Locate the cell with the specified text and output its (x, y) center coordinate. 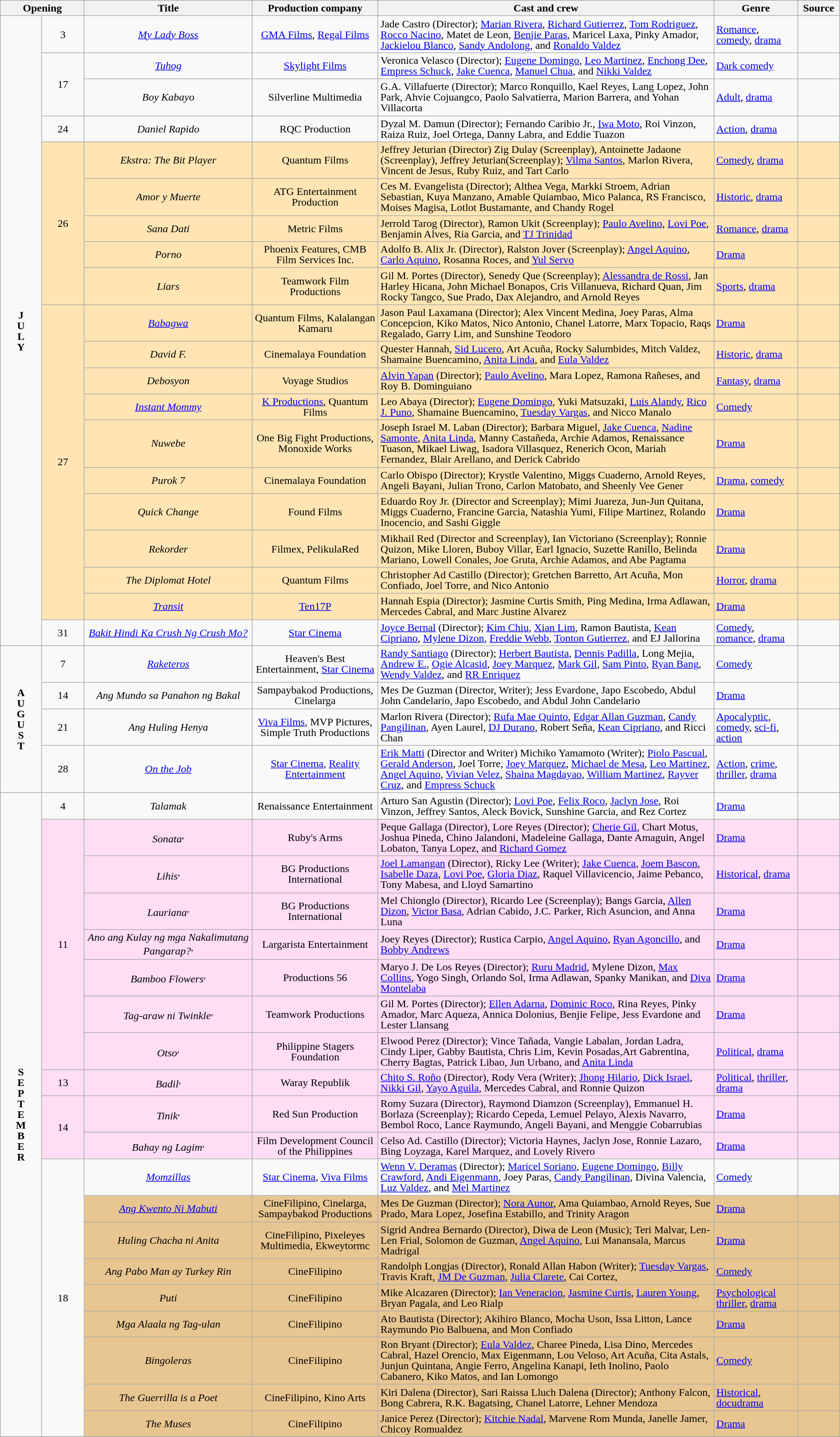
Horror, drama (756, 580)
Quester Hannah, Sid Lucero, Art Acuña, Rocky Salumbides, Mitch Valdez, Shamaine Buencamino, Anita Linda, and Eula Valdez (546, 354)
Bamboo Flowers, (168, 977)
Nuwebe (168, 444)
Philippine Stagers Foundation (315, 1051)
Leo Abaya (Director); Eugene Domingo, Yuki Matsuzaki, Luis Alandy, Rico J. Puno, Shamaine Buencamino, Tuesday Vargas, and Nicco Manalo (546, 407)
Tag-araw ni Twinkle, (168, 1015)
Alvin Yapan (Director); Paulo Avelino, Mara Lopez, Ramona Rañeses, and Roy B. Dominguiano (546, 381)
Celso Ad. Castillo (Director); Victoria Haynes, Jaclyn Jose, Ronnie Lazaro, Bing Loyzaga, Karel Marquez, and Lovely Rivero (546, 1146)
Adolfo B. Alix Jr. (Director), Ralston Jover (Screenplay); Angel Aquino, Carlo Aquino, Rosanna Roces, and Yul Servo (546, 254)
CineFilipino, Pixeleyes Multimedia, Ekweytormc (315, 1240)
Psychological thriller, drama (756, 1297)
The Muses (168, 1423)
Bakit Hindi Ka Crush Ng Crush Mo? (168, 633)
Tuhog (168, 66)
27 (63, 462)
Joey Reyes (Director); Rustica Carpio, Angel Aquino, Ryan Agoncillo, and Bobby Andrews (546, 945)
Ang Kwento Ni Mabuti (168, 1209)
Action, drama (756, 129)
Janice Perez (Director); Kitchie Nadal, Marvene Rom Munda, Janelle Jamer, Chicoy Romualdez (546, 1423)
Comedy, romance, drama (756, 633)
Sampaybakod Productions, Cinelarga (315, 696)
Genre (756, 8)
Mike Alcazaren (Director); Ian Veneracion, Jasmine Curtis, Lauren Young, Bryan Pagala, and Leo Rialp (546, 1297)
Political, thriller, drama (756, 1083)
Drama, comedy (756, 480)
Skylight Films (315, 66)
Purok 7 (168, 480)
Ang Pabo Man ay Turkey Rin (168, 1272)
Ekstra: The Bit Player (168, 160)
ATG Entertainment Production (315, 197)
Romance, drama (756, 229)
Transit (168, 606)
Quantum Films, Kalalangan Kamaru (315, 323)
Carlo Obispo (Director); Krystle Valentino, Miggs Cuaderno, Arnold Reyes, Angeli Bayani, Julian Trono, Carlon Matobato, and Sheenly Vee Gener (546, 480)
11 (63, 944)
Raketeros (168, 664)
SEPTEMBER (21, 1115)
Found Films (315, 512)
David F. (168, 354)
Randolph Longjas (Director), Ronald Allan Habon (Writer); Tuesday Vargas, Travis Kraft, JM De Guzman, Julia Clarete, Cai Cortez, (546, 1272)
AUGUST (21, 719)
Joyce Bernal (Director); Kim Chiu, Xian Lim, Ramon Bautista, Kean Cipriano, Mylene Dizon, Freddie Webb, Tonton Gutierrez, and EJ Jallorina (546, 633)
24 (63, 129)
Largarista Entertainment (315, 945)
Historical, docudrama (756, 1398)
Dark comedy (756, 66)
Chito S. Roño (Director), Rody Vera (Writer); Jhong Hilario, Dick Israel, Nikki Gil, Yayo Aguila, Mercedes Cabral, and Ronnie Quizon (546, 1083)
Lauriana, (168, 911)
28 (63, 769)
Adult, drama (756, 97)
RQC Production (315, 129)
Silverline Multimedia (315, 97)
Metric Films (315, 229)
Filmex, PelikulaRed (315, 549)
7 (63, 664)
Fantasy, drama (756, 381)
Huling Chacha ni Anita (168, 1240)
CineFilipino, Cinelarga, Sampaybakod Productions (315, 1209)
21 (63, 727)
The Guerrilla is a Poet (168, 1398)
Bingoleras (168, 1360)
Christopher Ad Castillo (Director); Gretchen Barretto, Art Acuña, Mon Confiado, Joel Torre, and Nico Antonio (546, 580)
Political, drama (756, 1051)
Otso, (168, 1051)
Star Cinema, Viva Films (315, 1177)
Boy Kabayo (168, 97)
Puti (168, 1297)
Heaven's Best Entertainment, Star Cinema (315, 664)
Porno (168, 254)
Waray Republik (315, 1083)
Apocalyptic, comedy, sci-fi, action (756, 727)
Ang Huling Henya (168, 727)
The Diplomat Hotel (168, 580)
26 (63, 223)
Ano ang Kulay ng mga Nakalimutang Pangarap?, (168, 945)
GMA Films, Regal Films (315, 35)
Marlon Rivera (Director); Rufa Mae Quinto, Edgar Allan Guzman, Candy Pangilinan, Ayen Laurel, DJ Durano, Robert Seña, Kean Cipriano, and Ricci Chan (546, 727)
Amor y Muerte (168, 197)
CineFilipino, Kino Arts (315, 1398)
Sonata, (168, 837)
Bahay ng Lagim, (168, 1146)
One Big Fight Productions, Monoxide Works (315, 444)
17 (63, 84)
Film Development Council of the Philippines (315, 1146)
Dyzal M. Damun (Director); Fernando Caribio Jr., Iwa Moto, Roi Vinzon, Raiza Ruiz, Joel Ortega, Danny Labra, and Eddie Tuazon (546, 129)
Teamwork Productions (315, 1015)
Sana Dati (168, 229)
Romance, comedy, drama (756, 35)
Veronica Velasco (Director); Eugene Domingo, Leo Martinez, Enchong Dee, Empress Schuck, Jake Cuenca, Manuel Chua, and Nikki Valdez (546, 66)
Daniel Rapido (168, 129)
Sigrid Andrea Bernardo (Director), Diwa de Leon (Music); Teri Malvar, Len-Len Frial, Solomon de Guzman, Angel Aquino, Lui Manansala, Marcus Madrigal (546, 1240)
Quick Change (168, 512)
Ruby's Arms (315, 837)
Star Cinema, Reality Entertainment (315, 769)
Opening (43, 8)
Viva Films, MVP Pictures, Simple Truth Productions (315, 727)
Babagwa (168, 323)
Talamak (168, 806)
Source (819, 8)
Badil, (168, 1083)
Phoenix Features, CMB Film Services Inc. (315, 254)
Rekorder (168, 549)
On the Job (168, 769)
Cast and crew (546, 8)
Sports, drama (756, 286)
Maryo J. De Los Reyes (Director); Ruru Madrid, Mylene Dizon, Max Collins, Yogo Singh, Orlando Sol, Irma Adlawan, Spanky Manikan, and Diva Montelaba (546, 977)
Action, crime, thriller, drama (756, 769)
Liars (168, 286)
Hannah Espia (Director); Jasmine Curtis Smith, Ping Medina, Irma Adlawan, Mercedes Cabral, and Marc Justine Alvarez (546, 606)
Ten17P (315, 606)
Production company (315, 8)
Star Cinema (315, 633)
Ato Bautista (Director); Akihiro Blanco, Mocha Uson, Issa Litton, Lance Raymundo Pio Balbuena, and Mon Confiado (546, 1324)
Lihis, (168, 874)
Debosyon (168, 381)
Momzillas (168, 1177)
Kiri Dalena (Director), Sari Raissa Lluch Dalena (Director); Anthony Falcon, Bong Cabrera, R.K. Bagatsing, Chanel Latorre, Lehner Mendoza (546, 1398)
Mes De Guzman (Director); Nora Aunor, Ama Quiambao, Arnold Reyes, Sue Prado, Mara Lopez, Josefina Estabillo, and Trinity Aragon (546, 1209)
Red Sun Production (315, 1114)
K Productions, Quantum Films (315, 407)
Instant Mommy (168, 407)
Voyage Studios (315, 381)
Title (168, 8)
Productions 56 (315, 977)
4 (63, 806)
18 (63, 1298)
Renaissance Entertainment (315, 806)
Historical, drama (756, 874)
Mga Alaala ng Tag-ulan (168, 1324)
Comedy, drama (756, 160)
Arturo San Agustin (Director); Lovi Poe, Felix Roco, Jaclyn Jose, Roi Vinzon, Jeffrey Santos, Aleck Bovick, Sunshine Garcia, and Rez Cortez (546, 806)
13 (63, 1083)
JULY (21, 331)
Tinik, (168, 1114)
31 (63, 633)
Mes De Guzman (Director, Writer); Jess Evardone, Japo Escobedo, Abdul John Candelario, Japo Escobedo, and Abdul John Candelario (546, 696)
My Lady Boss (168, 35)
3 (63, 35)
Ang Mundo sa Panahon ng Bakal (168, 696)
Jerrold Tarog (Director), Ramon Ukit (Screenplay); Paulo Avelino, Lovi Poe, Benjamin Alves, Ria Garcia, and TJ Trinidad (546, 229)
Teamwork Film Productions (315, 286)
Mel Chionglo (Director), Ricardo Lee (Screenplay); Bangs Garcia, Allen Dizon, Victor Basa, Adrian Cabido, J.C. Parker, Rich Asuncion, and Anna Luna (546, 911)
